Locate the cell with the specified text and output its [X, Y] center coordinate. 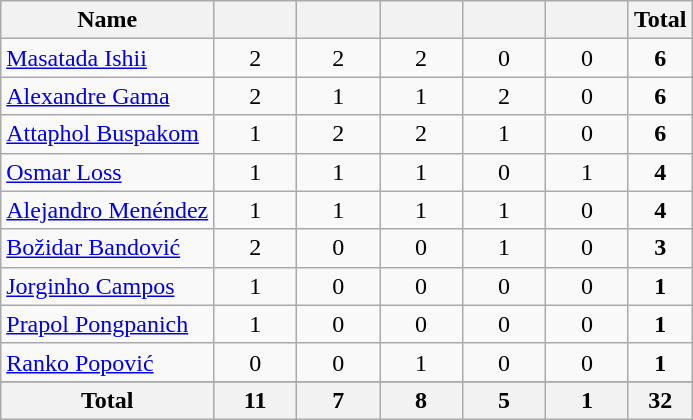
Alejandro Menéndez [108, 210]
Božidar Bandović [108, 248]
Alexandre Gama [108, 96]
Attaphol Buspakom [108, 134]
7 [338, 400]
Ranko Popović [108, 362]
5 [504, 400]
Osmar Loss [108, 172]
3 [660, 248]
Jorginho Campos [108, 286]
Name [108, 20]
32 [660, 400]
8 [422, 400]
11 [256, 400]
Masatada Ishii [108, 58]
Prapol Pongpanich [108, 324]
